Pinpoint the cell where the given text exists, returning its (X, Y) midpoint coordinate. 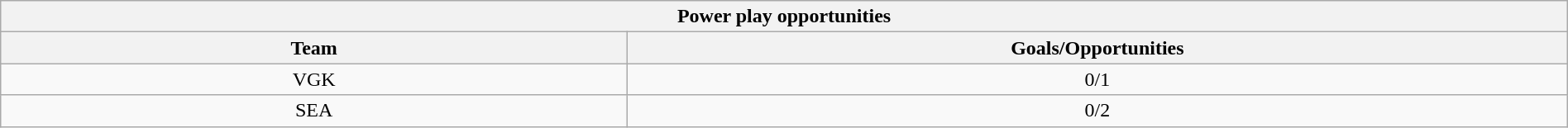
Goals/Opportunities (1098, 48)
SEA (314, 111)
0/2 (1098, 111)
0/1 (1098, 79)
Power play opportunities (784, 17)
Team (314, 48)
VGK (314, 79)
